Return [X, Y] of the center of cell containing provided text 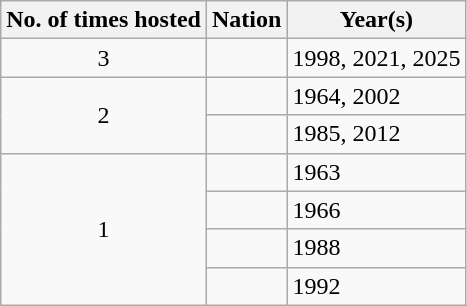
1985, 2012 [376, 134]
3 [104, 58]
1998, 2021, 2025 [376, 58]
1964, 2002 [376, 96]
1992 [376, 286]
1 [104, 229]
1966 [376, 210]
Year(s) [376, 20]
2 [104, 115]
No. of times hosted [104, 20]
Nation [246, 20]
1988 [376, 248]
1963 [376, 172]
